Return [x, y] of the center of cell containing provided text 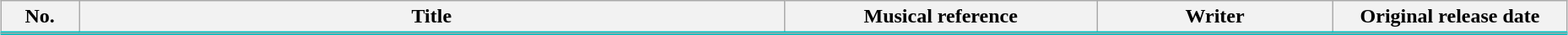
Musical reference [940, 17]
Title [432, 17]
Writer [1214, 17]
Original release date [1450, 17]
No. [41, 17]
